Determine the (X, Y) coordinate at the center of the cell enclosing the given text.  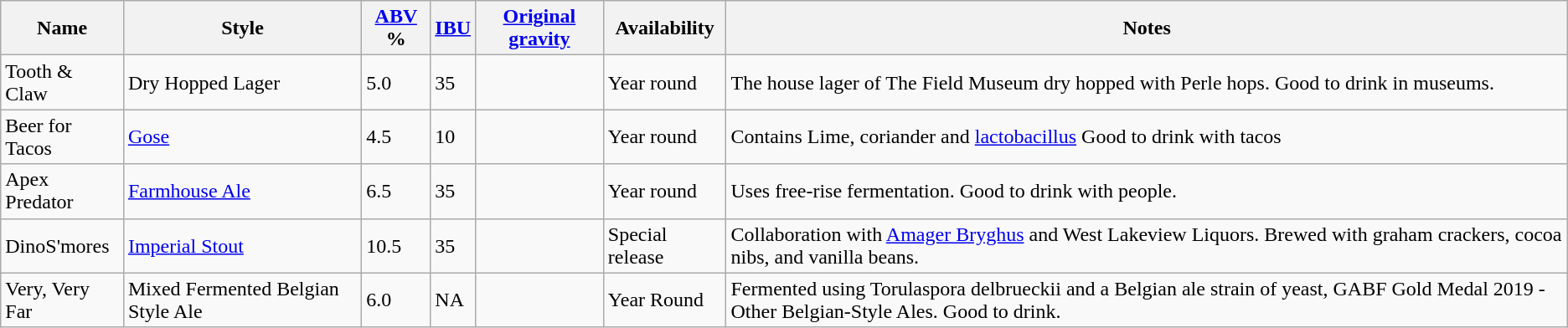
Very, Very Far (62, 300)
Uses free-rise fermentation. Good to drink with people. (1147, 191)
Fermented using Torulaspora delbrueckii and a Belgian ale strain of yeast, GABF Gold Medal 2019 - Other Belgian-Style Ales. Good to drink. (1147, 300)
Apex Predator (62, 191)
Contains Lime, coriander and lactobacillus Good to drink with tacos (1147, 137)
Year Round (665, 300)
Collaboration with Amager Bryghus and West Lakeview Liquors. Brewed with graham crackers, cocoa nibs, and vanilla beans. (1147, 246)
10 (453, 137)
ABV % (396, 28)
IBU (453, 28)
Beer for Tacos (62, 137)
NA (453, 300)
DinoS'mores (62, 246)
Imperial Stout (242, 246)
Name (62, 28)
Notes (1147, 28)
6.0 (396, 300)
4.5 (396, 137)
Tooth & Claw (62, 82)
Original gravity (539, 28)
5.0 (396, 82)
Special release (665, 246)
Dry Hopped Lager (242, 82)
The house lager of The Field Museum dry hopped with Perle hops. Good to drink in museums. (1147, 82)
Mixed Fermented Belgian Style Ale (242, 300)
Availability (665, 28)
Farmhouse Ale (242, 191)
Gose (242, 137)
10.5 (396, 246)
Style (242, 28)
6.5 (396, 191)
